Find where the given text appears and provide that cell's center as (x, y) coordinate. 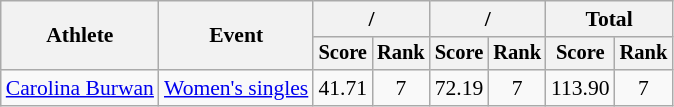
Athlete (80, 36)
Women's singles (236, 88)
113.90 (580, 88)
41.71 (342, 88)
Event (236, 36)
Carolina Burwan (80, 88)
Total (609, 19)
72.19 (460, 88)
